Detect which cell encompasses the target text, then output its (X, Y) center coordinate. 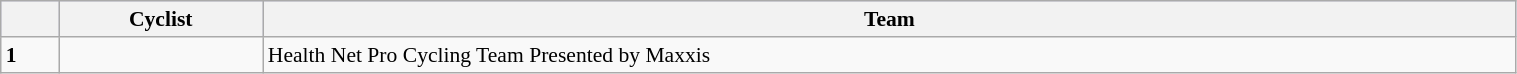
Cyclist (161, 19)
Team (890, 19)
1 (30, 55)
Health Net Pro Cycling Team Presented by Maxxis (890, 55)
